From the cell containing the given text, extract its center point as (x, y) coordinate. 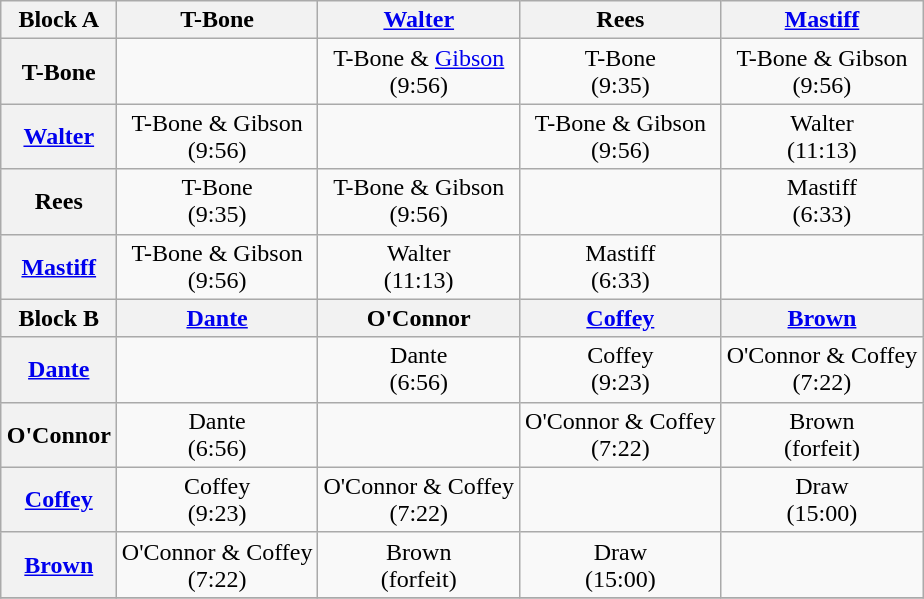
Block A (58, 20)
Block B (58, 318)
